Locate the cell with the specified text and output its [x, y] center coordinate. 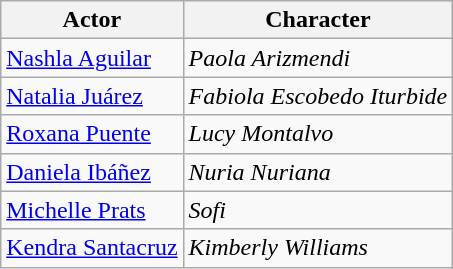
Paola Arizmendi [318, 58]
Kimberly Williams [318, 248]
Character [318, 20]
Nuria Nuriana [318, 172]
Natalia Juárez [92, 96]
Fabiola Escobedo Iturbide [318, 96]
Sofi [318, 210]
Kendra Santacruz [92, 248]
Nashla Aguilar [92, 58]
Actor [92, 20]
Daniela Ibáñez [92, 172]
Lucy Montalvo [318, 134]
Michelle Prats [92, 210]
Roxana Puente [92, 134]
